Output the (x, y) coordinate of the center of the cell containing the given text.  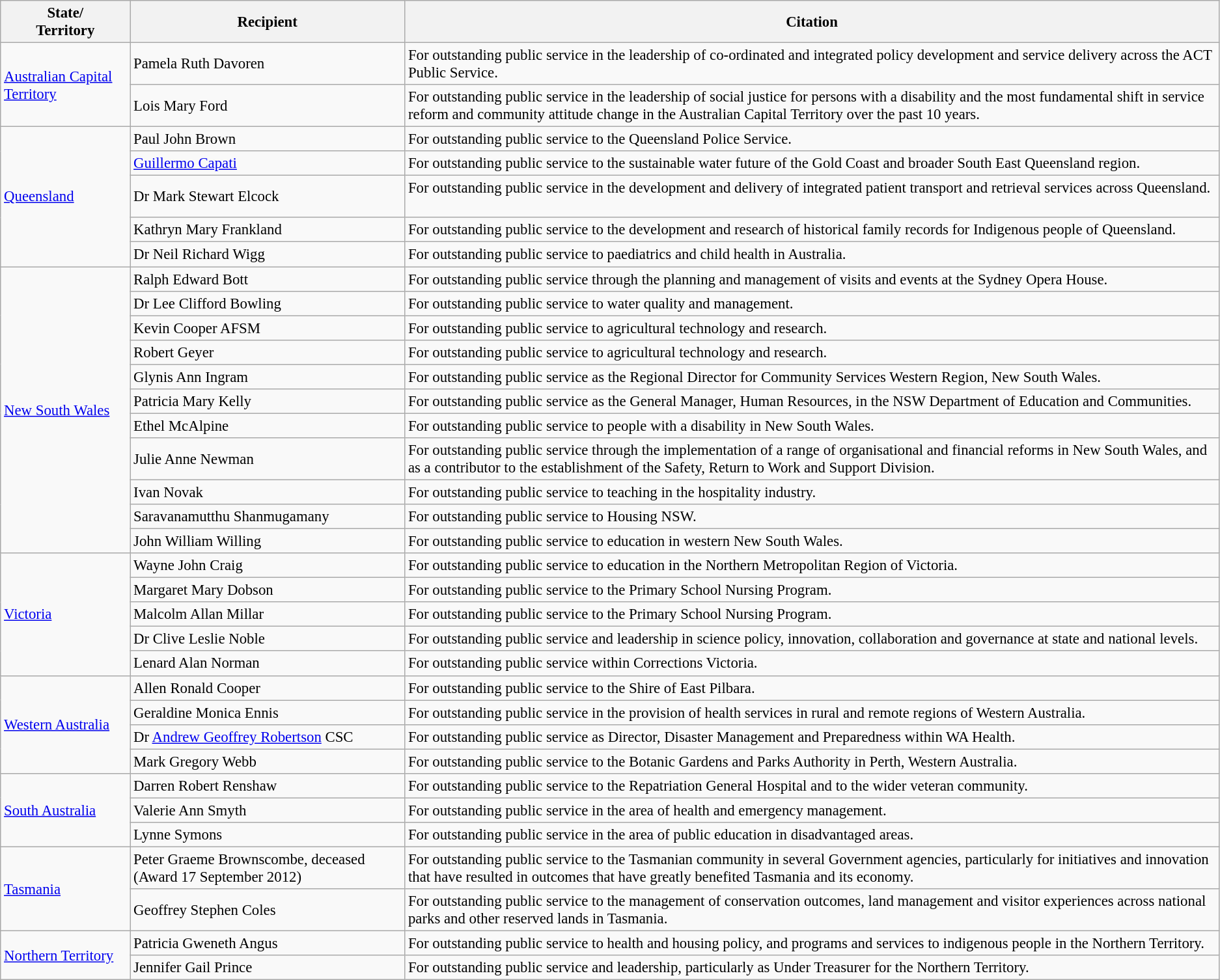
For outstanding public service to paediatrics and child health in Australia. (812, 254)
For outstanding public service to the Repatriation General Hospital and to the wider veteran community. (812, 786)
Northern Territory (65, 955)
Tasmania (65, 889)
Dr Neil Richard Wigg (268, 254)
Pamela Ruth Davoren (268, 64)
Valerie Ann Smyth (268, 810)
For outstanding public service to the sustainable water future of the Gold Coast and broader South East Queensland region. (812, 163)
For outstanding public service as the General Manager, Human Resources, in the NSW Department of Education and Communities. (812, 402)
For outstanding public service in the development and delivery of integrated patient transport and retrieval services across Queensland. (812, 197)
State/Territory (65, 22)
Lois Mary Ford (268, 105)
For outstanding public service and leadership, particularly as Under Treasurer for the Northern Territory. (812, 968)
For outstanding public service to the Botanic Gardens and Parks Authority in Perth, Western Australia. (812, 761)
For outstanding public service in the provision of health services in rural and remote regions of Western Australia. (812, 713)
For outstanding public service as Director, Disaster Management and Preparedness within WA Health. (812, 737)
Citation (812, 22)
Geoffrey Stephen Coles (268, 910)
For outstanding public service to Housing NSW. (812, 517)
Allen Ronald Cooper (268, 688)
Margaret Mary Dobson (268, 590)
Queensland (65, 197)
For outstanding public service to the Shire of East Pilbara. (812, 688)
Guillermo Capati (268, 163)
Jennifer Gail Prince (268, 968)
Dr Mark Stewart Elcock (268, 197)
Kathryn Mary Frankland (268, 230)
For outstanding public service to the Queensland Police Service. (812, 139)
For outstanding public service in the area of public education in disadvantaged areas. (812, 835)
Recipient (268, 22)
For outstanding public service within Corrections Victoria. (812, 664)
Robert Geyer (268, 352)
For outstanding public service to water quality and management. (812, 303)
Geraldine Monica Ennis (268, 713)
Wayne John Craig (268, 565)
For outstanding public service to health and housing policy, and programs and services to indigenous people in the Northern Territory. (812, 944)
Western Australia (65, 724)
Patricia Mary Kelly (268, 402)
Paul John Brown (268, 139)
Julie Anne Newman (268, 459)
For outstanding public service in the area of health and emergency management. (812, 810)
Peter Graeme Brownscombe, deceased (Award 17 September 2012) (268, 868)
Dr Lee Clifford Bowling (268, 303)
Mark Gregory Webb (268, 761)
For outstanding public service to teaching in the hospitality industry. (812, 492)
Lenard Alan Norman (268, 664)
Darren Robert Renshaw (268, 786)
Australian Capital Territory (65, 85)
Kevin Cooper AFSM (268, 328)
New South Wales (65, 410)
Victoria (65, 614)
For outstanding public service and leadership in science policy, innovation, collaboration and governance at state and national levels. (812, 639)
For outstanding public service to education in western New South Wales. (812, 541)
For outstanding public service to the development and research of historical family records for Indigenous people of Queensland. (812, 230)
For outstanding public service to education in the Northern Metropolitan Region of Victoria. (812, 565)
Ralph Edward Bott (268, 279)
Malcolm Allan Millar (268, 614)
Dr Andrew Geoffrey Robertson CSC (268, 737)
Patricia Gweneth Angus (268, 944)
Glynis Ann Ingram (268, 377)
South Australia (65, 811)
Ethel McAlpine (268, 426)
For outstanding public service through the planning and management of visits and events at the Sydney Opera House. (812, 279)
Lynne Symons (268, 835)
Saravanamutthu Shanmugamany (268, 517)
For outstanding public service as the Regional Director for Community Services Western Region, New South Wales. (812, 377)
John William Willing (268, 541)
Dr Clive Leslie Noble (268, 639)
For outstanding public service to people with a disability in New South Wales. (812, 426)
Ivan Novak (268, 492)
